Capture the cell that displays the provided text and extract its (x, y) central coordinate. 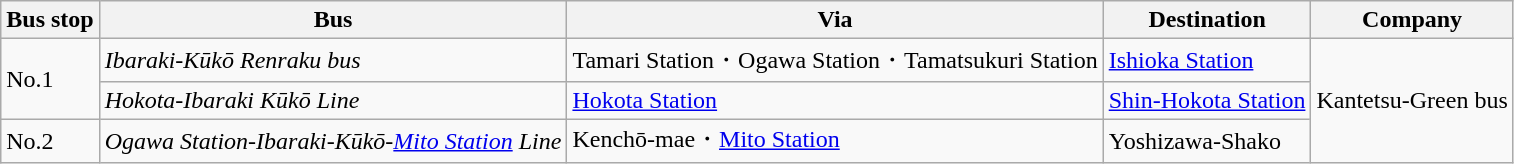
Kantetsu-Green bus (1412, 100)
Company (1412, 20)
Ogawa Station-Ibaraki-Kūkō-Mito Station Line (333, 140)
Ishioka Station (1207, 60)
Hokota-Ibaraki Kūkō Line (333, 100)
Hokota Station (835, 100)
Bus stop (50, 20)
Yoshizawa-Shako (1207, 140)
Bus (333, 20)
No.1 (50, 80)
Kenchō-mae・Mito Station (835, 140)
No.2 (50, 140)
Ibaraki-Kūkō Renraku bus (333, 60)
Via (835, 20)
Destination (1207, 20)
Shin-Hokota Station (1207, 100)
Tamari Station・Ogawa Station・Tamatsukuri Station (835, 60)
